Detect which cell encompasses the target text, then output its (x, y) center coordinate. 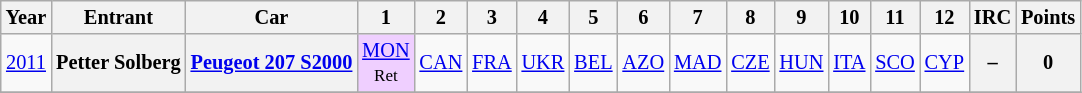
4 (544, 17)
Car (272, 17)
7 (698, 17)
10 (849, 17)
Points (1048, 17)
UKR (544, 63)
Entrant (118, 17)
12 (944, 17)
HUN (801, 63)
ITA (849, 63)
MONRet (386, 63)
3 (492, 17)
2 (442, 17)
9 (801, 17)
SCO (894, 63)
IRC (992, 17)
MAD (698, 63)
5 (593, 17)
CZE (750, 63)
CYP (944, 63)
BEL (593, 63)
AZO (643, 63)
– (992, 63)
Peugeot 207 S2000 (272, 63)
11 (894, 17)
0 (1048, 63)
FRA (492, 63)
8 (750, 17)
Year (26, 17)
CAN (442, 63)
1 (386, 17)
Petter Solberg (118, 63)
6 (643, 17)
2011 (26, 63)
